Provide the (X, Y) coordinate of the cell's center where the given text is located.  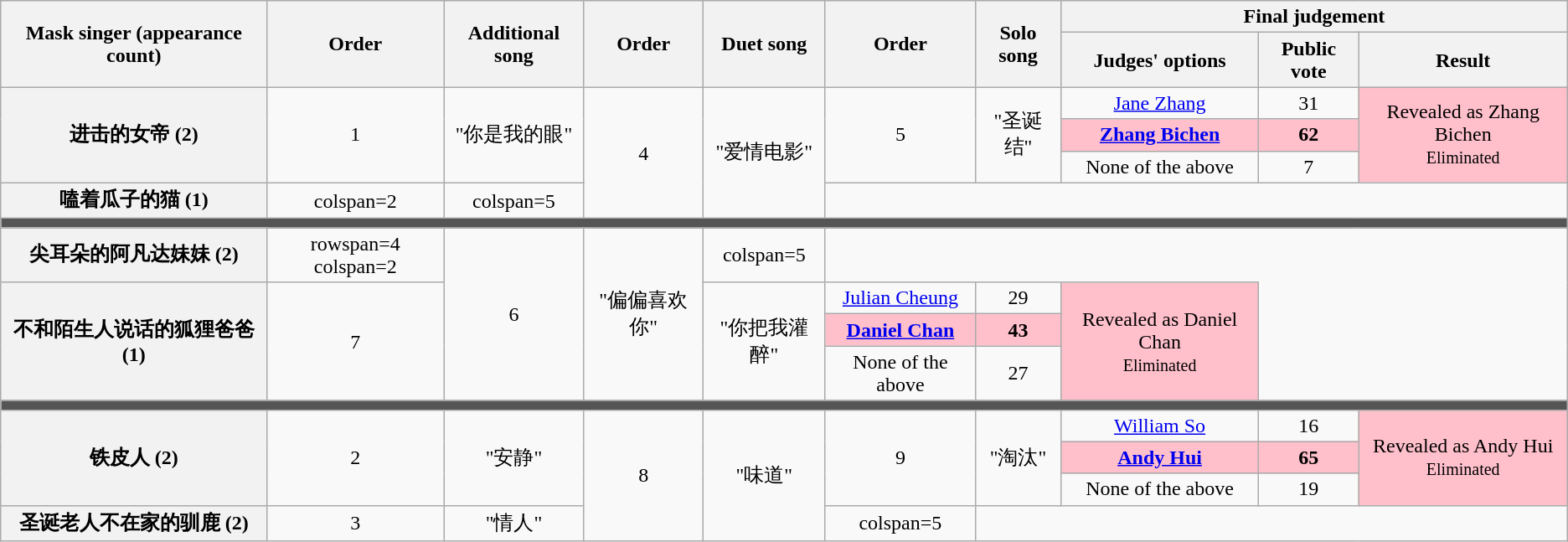
"淘汰" (1018, 457)
43 (1018, 330)
Mask singer (appearance count) (134, 44)
"味道" (764, 476)
5 (900, 135)
Revealed as Daniel ChanEliminated (1160, 342)
Julian Cheung (900, 298)
Zhang Bichen (1160, 135)
29 (1018, 298)
Revealed as Andy HuiEliminated (1462, 457)
Judges' options (1160, 60)
Additional song (514, 44)
"你是我的眼" (514, 135)
尖耳朵的阿凡达妹妹 (2) (134, 255)
"偏偏喜欢你" (643, 314)
铁皮人 (2) (134, 457)
不和陌生人说话的狐狸爸爸 (1) (134, 342)
27 (1018, 374)
4 (643, 152)
8 (643, 476)
16 (1309, 426)
圣诞老人不在家的驯鹿 (2) (134, 523)
"爱情电影" (764, 152)
31 (1309, 103)
Jane Zhang (1160, 103)
"你把我灌醉" (764, 342)
Daniel Chan (900, 330)
62 (1309, 135)
进击的女帝 (2) (134, 135)
"安静" (514, 457)
rowspan=4 colspan=2 (355, 255)
Duet song (764, 44)
Solo song (1018, 44)
"情人" (514, 523)
Andy Hui (1160, 457)
65 (1309, 457)
colspan=2 (355, 201)
2 (355, 457)
3 (355, 523)
Revealed as Zhang BichenEliminated (1462, 135)
1 (355, 135)
"圣诞结" (1018, 135)
Public vote (1309, 60)
Final judgement (1315, 17)
19 (1309, 489)
William So (1160, 426)
6 (514, 314)
9 (900, 457)
嗑着瓜子的猫 (1) (134, 201)
Result (1462, 60)
